Find where the given text appears and provide that cell's center as [X, Y] coordinate. 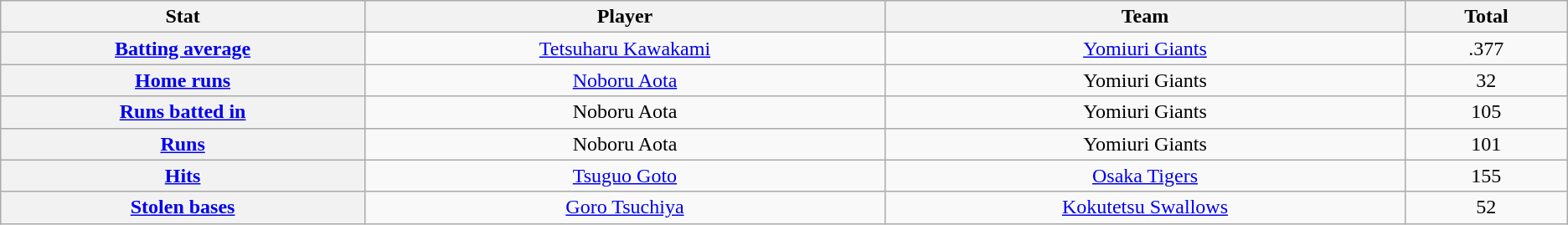
Tsuguo Goto [625, 176]
101 [1486, 144]
Kokutetsu Swallows [1144, 207]
Tetsuharu Kawakami [625, 49]
Stolen bases [183, 207]
Runs [183, 144]
.377 [1486, 49]
Runs batted in [183, 112]
Total [1486, 17]
52 [1486, 207]
Player [625, 17]
105 [1486, 112]
Home runs [183, 80]
Batting average [183, 49]
155 [1486, 176]
Osaka Tigers [1144, 176]
Team [1144, 17]
Stat [183, 17]
32 [1486, 80]
Hits [183, 176]
Goro Tsuchiya [625, 207]
